Output the (X, Y) coordinate of the center of the cell containing the given text.  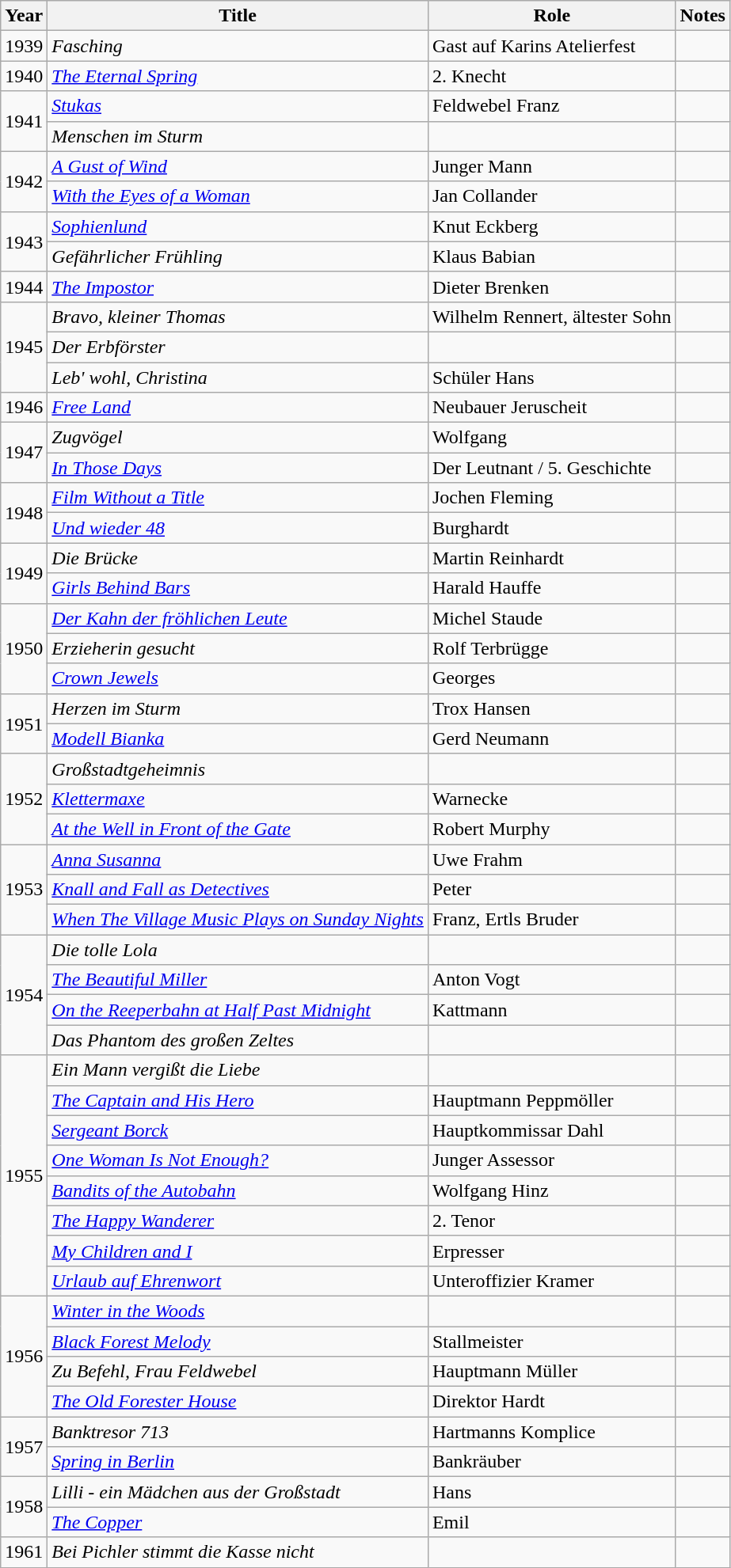
1949 (24, 573)
Menschen im Sturm (238, 136)
The Copper (238, 1522)
1950 (24, 648)
Klaus Babian (551, 256)
1953 (24, 889)
Ein Mann vergißt die Liebe (238, 1070)
1952 (24, 799)
1957 (24, 1447)
Knut Eckberg (551, 226)
Wilhelm Rennert, ältester Sohn (551, 317)
With the Eyes of a Woman (238, 196)
Gast auf Karins Atelierfest (551, 46)
Neubauer Jeruscheit (551, 408)
Anna Susanna (238, 859)
At the Well in Front of the Gate (238, 829)
Hans (551, 1492)
Michel Staude (551, 618)
1961 (24, 1552)
1942 (24, 181)
Jan Collander (551, 196)
Harald Hauffe (551, 588)
Trox Hansen (551, 708)
Wolfgang Hinz (551, 1190)
Notes (702, 16)
Zu Befehl, Frau Feldwebel (238, 1372)
Rolf Terbrügge (551, 648)
1955 (24, 1175)
Free Land (238, 408)
Erzieherin gesucht (238, 648)
2. Knecht (551, 76)
1943 (24, 241)
1940 (24, 76)
Crown Jewels (238, 678)
Leb' wohl, Christina (238, 378)
One Woman Is Not Enough? (238, 1160)
My Children and I (238, 1251)
1944 (24, 287)
1947 (24, 453)
Feldwebel Franz (551, 106)
Der Leutnant / 5. Geschichte (551, 468)
Role (551, 16)
Year (24, 16)
Robert Murphy (551, 829)
Schüler Hans (551, 378)
Hauptmann Peppmöller (551, 1100)
Spring in Berlin (238, 1462)
The Captain and His Hero (238, 1100)
Film Without a Title (238, 498)
Sergeant Borck (238, 1130)
Klettermaxe (238, 799)
Hauptkommissar Dahl (551, 1130)
1945 (24, 347)
Sophienlund (238, 226)
The Old Forester House (238, 1402)
Anton Vogt (551, 980)
Unteroffizier Kramer (551, 1281)
Bankräuber (551, 1462)
Junger Mann (551, 166)
Jochen Fleming (551, 498)
1939 (24, 46)
1951 (24, 723)
Wolfgang (551, 438)
Modell Bianka (238, 738)
1948 (24, 513)
Gefährlicher Frühling (238, 256)
Der Kahn der fröhlichen Leute (238, 618)
Stukas (238, 106)
Title (238, 16)
Bei Pichler stimmt die Kasse nicht (238, 1552)
Fasching (238, 46)
1958 (24, 1507)
Girls Behind Bars (238, 588)
Das Phantom des großen Zeltes (238, 1040)
Junger Assessor (551, 1160)
1946 (24, 408)
1956 (24, 1356)
Banktresor 713 (238, 1432)
1941 (24, 121)
The Eternal Spring (238, 76)
Urlaub auf Ehrenwort (238, 1281)
Hauptmann Müller (551, 1372)
Kattmann (551, 1010)
Georges (551, 678)
Bravo, kleiner Thomas (238, 317)
Direktor Hardt (551, 1402)
Dieter Brenken (551, 287)
1954 (24, 995)
The Happy Wanderer (238, 1221)
Martin Reinhardt (551, 558)
Gerd Neumann (551, 738)
The Impostor (238, 287)
Stallmeister (551, 1342)
In Those Days (238, 468)
Erpresser (551, 1251)
2. Tenor (551, 1221)
Uwe Frahm (551, 859)
Peter (551, 890)
Winter in the Woods (238, 1311)
Emil (551, 1522)
Lilli - ein Mädchen aus der Großstadt (238, 1492)
The Beautiful Miller (238, 980)
Herzen im Sturm (238, 708)
A Gust of Wind (238, 166)
Black Forest Melody (238, 1342)
On the Reeperbahn at Half Past Midnight (238, 1010)
Die tolle Lola (238, 950)
When The Village Music Plays on Sunday Nights (238, 920)
Franz, Ertls Bruder (551, 920)
Die Brücke (238, 558)
Bandits of the Autobahn (238, 1190)
Zugvögel (238, 438)
Hartmanns Komplice (551, 1432)
Und wieder 48 (238, 528)
Knall and Fall as Detectives (238, 890)
Burghardt (551, 528)
Warnecke (551, 799)
Großstadtgeheimnis (238, 769)
Der Erbförster (238, 347)
